Provide the (x, y) coordinate of the cell's center where the given text is located.  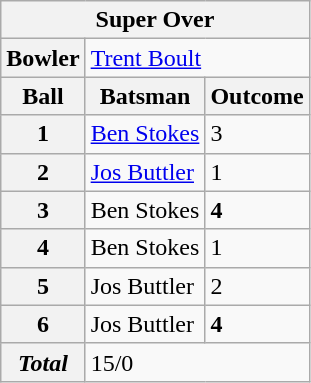
Trent Boult (197, 58)
Batsman (145, 96)
5 (43, 286)
Outcome (257, 96)
Ball (43, 96)
Bowler (43, 58)
15/0 (197, 362)
6 (43, 324)
Total (43, 362)
Super Over (155, 20)
